From the cell containing the given text, extract its center point as [X, Y] coordinate. 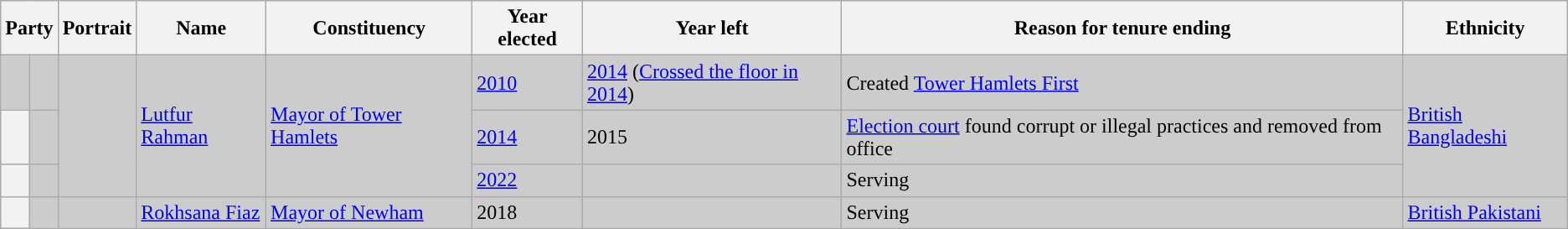
Name [201, 29]
2018 [528, 212]
Mayor of Tower Hamlets [369, 126]
British Bangladeshi [1485, 126]
2010 [528, 82]
2022 [528, 180]
2014 [528, 138]
Lutfur Rahman [201, 126]
Party [29, 29]
British Pakistani [1485, 212]
Reason for tenure ending [1122, 29]
2015 [712, 138]
Election court found corrupt or illegal practices and removed from office [1122, 138]
Ethnicity [1485, 29]
2014 (Crossed the floor in 2014) [712, 82]
Rokhsana Fiaz [201, 212]
Created Tower Hamlets First [1122, 82]
Mayor of Newham [369, 212]
Constituency [369, 29]
Year elected [528, 29]
Year left [712, 29]
Portrait [97, 29]
